Search for the cell housing the specified text and yield its (X, Y) center coordinate. 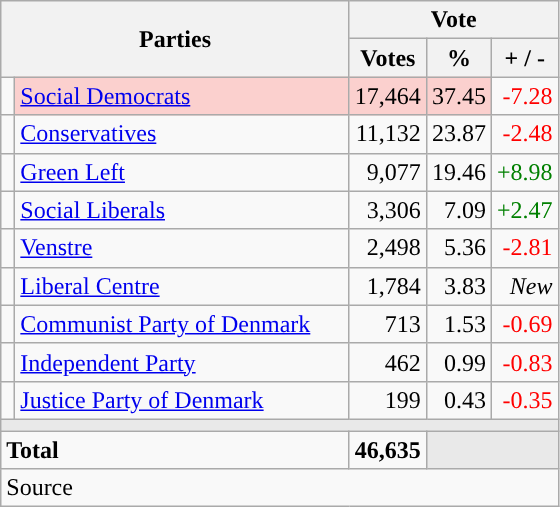
Votes (388, 58)
-7.28 (524, 96)
0.99 (458, 362)
3,306 (388, 210)
Social Democrats (182, 96)
5.36 (458, 248)
Social Liberals (182, 210)
Green Left (182, 172)
37.45 (458, 96)
0.43 (458, 400)
Liberal Centre (182, 286)
-0.83 (524, 362)
Justice Party of Denmark (182, 400)
2,498 (388, 248)
-0.35 (524, 400)
+8.98 (524, 172)
1,784 (388, 286)
+ / - (524, 58)
713 (388, 324)
% (458, 58)
Communist Party of Denmark (182, 324)
46,635 (388, 449)
7.09 (458, 210)
11,132 (388, 134)
3.83 (458, 286)
19.46 (458, 172)
Venstre (182, 248)
Vote (454, 20)
-0.69 (524, 324)
Conservatives (182, 134)
-2.81 (524, 248)
Independent Party (182, 362)
+2.47 (524, 210)
462 (388, 362)
199 (388, 400)
Parties (176, 39)
9,077 (388, 172)
-2.48 (524, 134)
New (524, 286)
Source (280, 488)
1.53 (458, 324)
17,464 (388, 96)
23.87 (458, 134)
Total (176, 449)
